Capture the cell that displays the provided text and extract its (x, y) central coordinate. 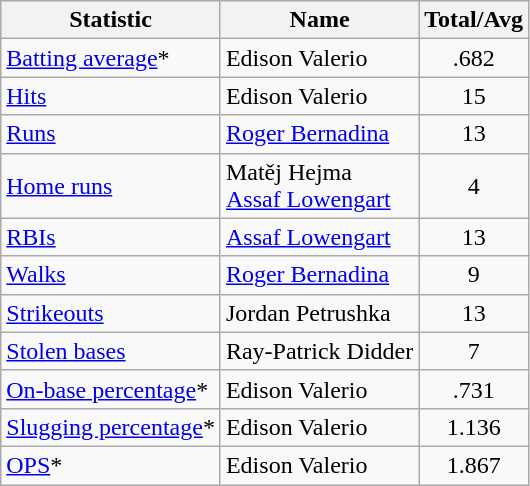
.682 (474, 58)
9 (474, 275)
Walks (111, 275)
Ray-Patrick Didder (319, 351)
1.136 (474, 427)
.731 (474, 389)
4 (474, 186)
OPS* (111, 465)
7 (474, 351)
Total/Avg (474, 20)
15 (474, 96)
Slugging percentage* (111, 427)
Home runs (111, 186)
Runs (111, 134)
1.867 (474, 465)
Batting average* (111, 58)
Strikeouts (111, 313)
Assaf Lowengart (319, 237)
Jordan Petrushka (319, 313)
Stolen bases (111, 351)
Matěj Hejma Assaf Lowengart (319, 186)
RBIs (111, 237)
On-base percentage* (111, 389)
Hits (111, 96)
Name (319, 20)
Statistic (111, 20)
